Search for the cell housing the specified text and yield its [X, Y] center coordinate. 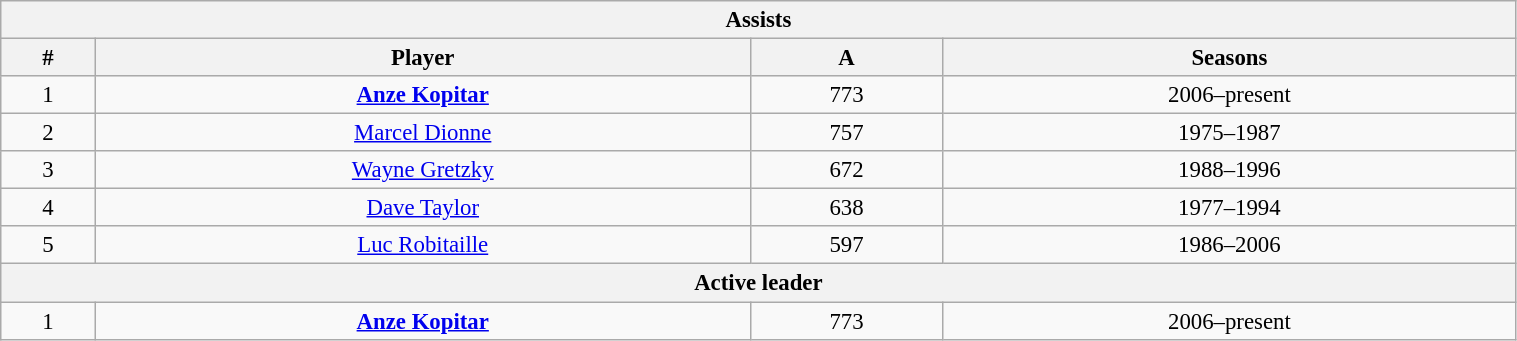
1986–2006 [1230, 245]
597 [846, 245]
4 [48, 208]
Player [422, 58]
Active leader [758, 283]
2 [48, 133]
672 [846, 170]
1975–1987 [1230, 133]
Seasons [1230, 58]
Dave Taylor [422, 208]
A [846, 58]
Assists [758, 20]
1988–1996 [1230, 170]
3 [48, 170]
757 [846, 133]
Wayne Gretzky [422, 170]
# [48, 58]
Marcel Dionne [422, 133]
Luc Robitaille [422, 245]
1977–1994 [1230, 208]
638 [846, 208]
5 [48, 245]
